Extract the [X, Y] coordinate from the center of the cell holding the provided text.  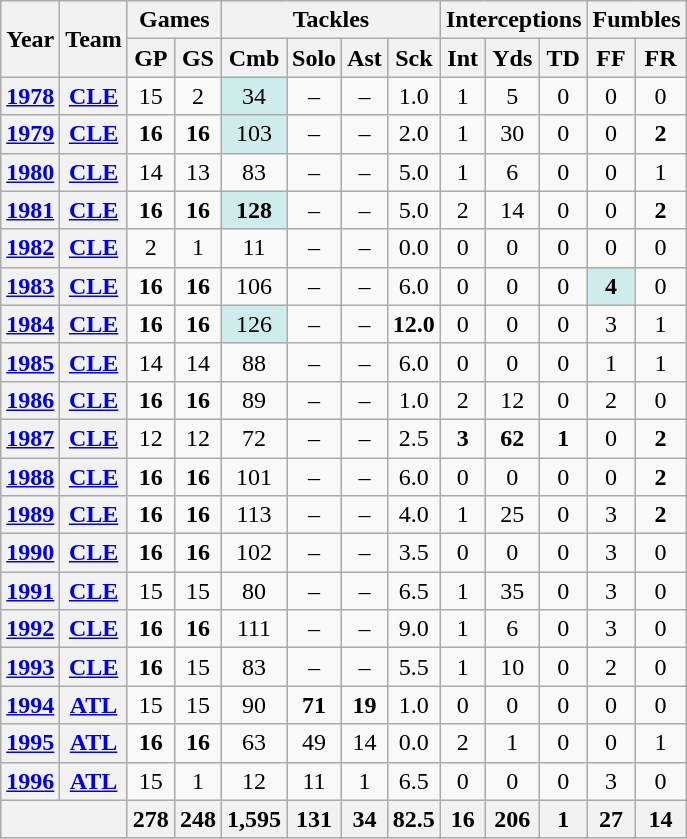
1988 [30, 477]
10 [512, 667]
206 [512, 819]
131 [314, 819]
TD [564, 58]
Interceptions [514, 20]
Cmb [254, 58]
62 [512, 438]
FF [611, 58]
FR [660, 58]
4.0 [414, 515]
30 [512, 134]
Year [30, 39]
Fumbles [636, 20]
1978 [30, 96]
1,595 [254, 819]
89 [254, 400]
102 [254, 553]
1981 [30, 210]
1985 [30, 362]
GP [150, 58]
Int [462, 58]
106 [254, 286]
25 [512, 515]
248 [198, 819]
63 [254, 743]
4 [611, 286]
5 [512, 96]
82.5 [414, 819]
2.0 [414, 134]
12.0 [414, 324]
1987 [30, 438]
103 [254, 134]
278 [150, 819]
1991 [30, 591]
88 [254, 362]
2.5 [414, 438]
Team [94, 39]
1992 [30, 629]
72 [254, 438]
1993 [30, 667]
1994 [30, 705]
101 [254, 477]
Sck [414, 58]
90 [254, 705]
13 [198, 172]
126 [254, 324]
1995 [30, 743]
3.5 [414, 553]
1986 [30, 400]
19 [365, 705]
1979 [30, 134]
80 [254, 591]
Tackles [330, 20]
111 [254, 629]
27 [611, 819]
1989 [30, 515]
GS [198, 58]
Yds [512, 58]
128 [254, 210]
1982 [30, 248]
1983 [30, 286]
1990 [30, 553]
5.5 [414, 667]
71 [314, 705]
1980 [30, 172]
1984 [30, 324]
1996 [30, 781]
35 [512, 591]
Solo [314, 58]
Games [174, 20]
Ast [365, 58]
9.0 [414, 629]
113 [254, 515]
49 [314, 743]
